Provide the [x, y] coordinate of the cell's center where the given text is located.  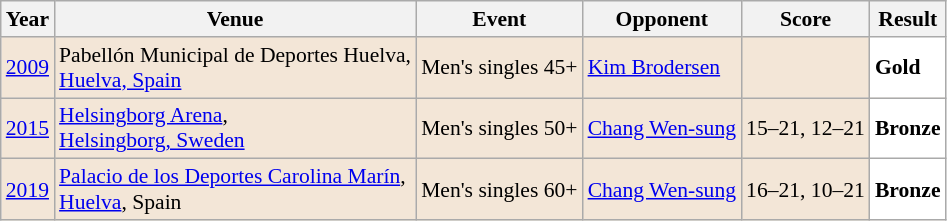
2019 [28, 190]
15–21, 12–21 [806, 128]
Gold [908, 68]
Men's singles 60+ [499, 190]
Men's singles 45+ [499, 68]
2009 [28, 68]
16–21, 10–21 [806, 190]
Opponent [662, 19]
Palacio de los Deportes Carolina Marín,Huelva, Spain [235, 190]
Venue [235, 19]
Kim Brodersen [662, 68]
Pabellón Municipal de Deportes Huelva,Huelva, Spain [235, 68]
Result [908, 19]
Year [28, 19]
Event [499, 19]
Men's singles 50+ [499, 128]
2015 [28, 128]
Score [806, 19]
Helsingborg Arena,Helsingborg, Sweden [235, 128]
